Capture the cell that displays the provided text and extract its [X, Y] central coordinate. 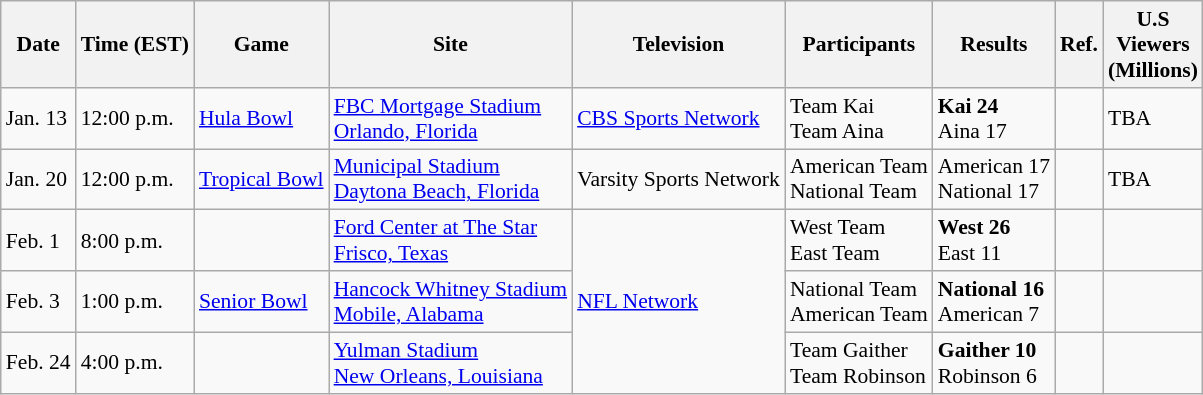
Ford Center at The StarFrisco, Texas [451, 240]
Hula Bowl [262, 118]
Team KaiTeam Aina [859, 118]
Varsity Sports Network [678, 180]
West TeamEast Team [859, 240]
Television [678, 44]
National TeamAmerican Team [859, 302]
Team GaitherTeam Robinson [859, 362]
Participants [859, 44]
U.SViewers(Millions) [1153, 44]
Hancock Whitney StadiumMobile, Alabama [451, 302]
American TeamNational Team [859, 180]
Kai 24Aina 17 [994, 118]
National 16American 7 [994, 302]
Feb. 24 [38, 362]
CBS Sports Network [678, 118]
FBC Mortgage StadiumOrlando, Florida [451, 118]
Time (EST) [135, 44]
Municipal StadiumDaytona Beach, Florida [451, 180]
8:00 p.m. [135, 240]
Feb. 3 [38, 302]
1:00 p.m. [135, 302]
Site [451, 44]
Tropical Bowl [262, 180]
Results [994, 44]
American 17National 17 [994, 180]
Jan. 13 [38, 118]
4:00 p.m. [135, 362]
Ref. [1079, 44]
Yulman StadiumNew Orleans, Louisiana [451, 362]
West 26East 11 [994, 240]
Feb. 1 [38, 240]
NFL Network [678, 302]
Game [262, 44]
Gaither 10 Robinson 6 [994, 362]
Date [38, 44]
Senior Bowl [262, 302]
Jan. 20 [38, 180]
